For the text-containing cell, return its midpoint in (X, Y) coordinate format. 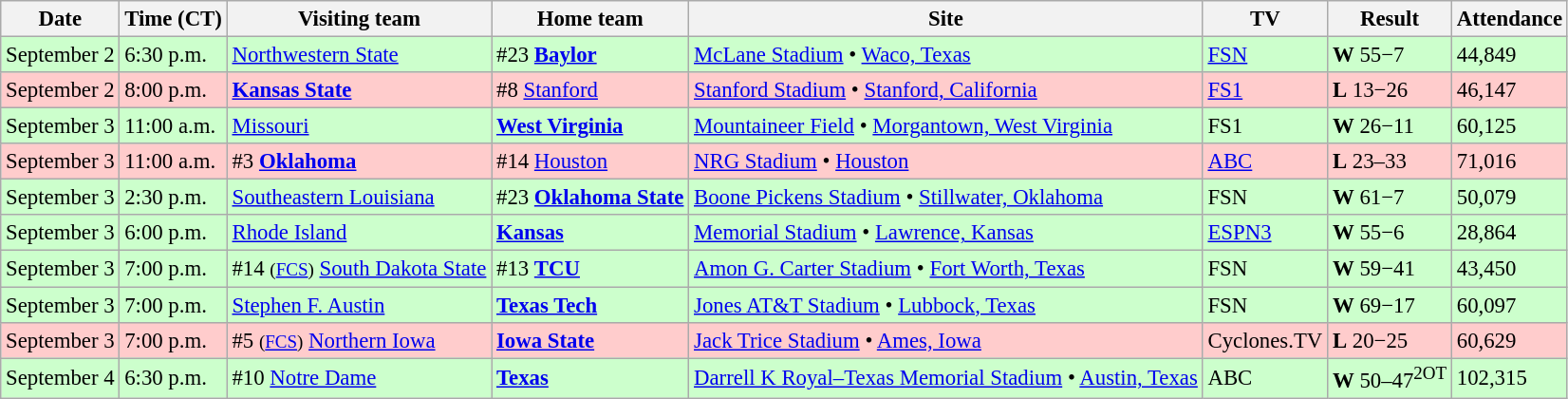
#23 Baylor (590, 55)
Memorial Stadium • Lawrence, Kansas (945, 233)
Missouri (359, 126)
W 59−41 (1390, 269)
#23 Oklahoma State (590, 198)
Visiting team (359, 19)
60,097 (1509, 305)
Site (945, 19)
#10 Notre Dame (359, 378)
#3 Oklahoma (359, 161)
60,125 (1509, 126)
#8 Stanford (590, 90)
43,450 (1509, 269)
44,849 (1509, 55)
NRG Stadium • Houston (945, 161)
ESPN3 (1264, 233)
September 4 (61, 378)
McLane Stadium • Waco, Texas (945, 55)
Cyclones.TV (1264, 340)
W 69−17 (1390, 305)
W 55−7 (1390, 55)
50,079 (1509, 198)
#13 TCU (590, 269)
Northwestern State (359, 55)
W 61−7 (1390, 198)
28,864 (1509, 233)
Texas Tech (590, 305)
Darrell K Royal–Texas Memorial Stadium • Austin, Texas (945, 378)
2:30 p.m. (173, 198)
46,147 (1509, 90)
Jack Trice Stadium • Ames, Iowa (945, 340)
8:00 p.m. (173, 90)
Jones AT&T Stadium • Lubbock, Texas (945, 305)
W 55−6 (1390, 233)
60,629 (1509, 340)
Amon G. Carter Stadium • Fort Worth, Texas (945, 269)
L 13−26 (1390, 90)
L 20−25 (1390, 340)
Kansas State (359, 90)
West Virginia (590, 126)
Kansas (590, 233)
Southeastern Louisiana (359, 198)
Texas (590, 378)
Date (61, 19)
TV (1264, 19)
L 23–33 (1390, 161)
Iowa State (590, 340)
Time (CT) (173, 19)
Rhode Island (359, 233)
71,016 (1509, 161)
Boone Pickens Stadium • Stillwater, Oklahoma (945, 198)
102,315 (1509, 378)
W 26−11 (1390, 126)
Stanford Stadium • Stanford, California (945, 90)
W 50–472OT (1390, 378)
Home team (590, 19)
Mountaineer Field • Morgantown, West Virginia (945, 126)
#14 (FCS) South Dakota State (359, 269)
6:00 p.m. (173, 233)
#5 (FCS) Northern Iowa (359, 340)
Attendance (1509, 19)
Result (1390, 19)
Stephen F. Austin (359, 305)
#14 Houston (590, 161)
